Extract the (x, y) coordinate from the center of the cell holding the provided text.  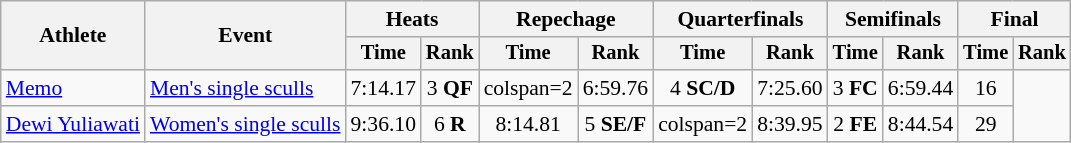
8:14.81 (528, 124)
Dewi Yuliawati (73, 124)
3 FC (856, 88)
Repechage (566, 19)
3 QF (450, 88)
6 R (450, 124)
Event (246, 36)
Memo (73, 88)
Athlete (73, 36)
6:59.44 (920, 88)
Women's single sculls (246, 124)
Men's single sculls (246, 88)
4 SC/D (702, 88)
Semifinals (894, 19)
7:25.60 (790, 88)
8:44.54 (920, 124)
Quarterfinals (740, 19)
7:14.17 (384, 88)
16 (986, 88)
Heats (412, 19)
6:59.76 (616, 88)
29 (986, 124)
5 SE/F (616, 124)
2 FE (856, 124)
8:39.95 (790, 124)
9:36.10 (384, 124)
Final (1014, 19)
